For the text-containing cell, return its midpoint in [x, y] coordinate format. 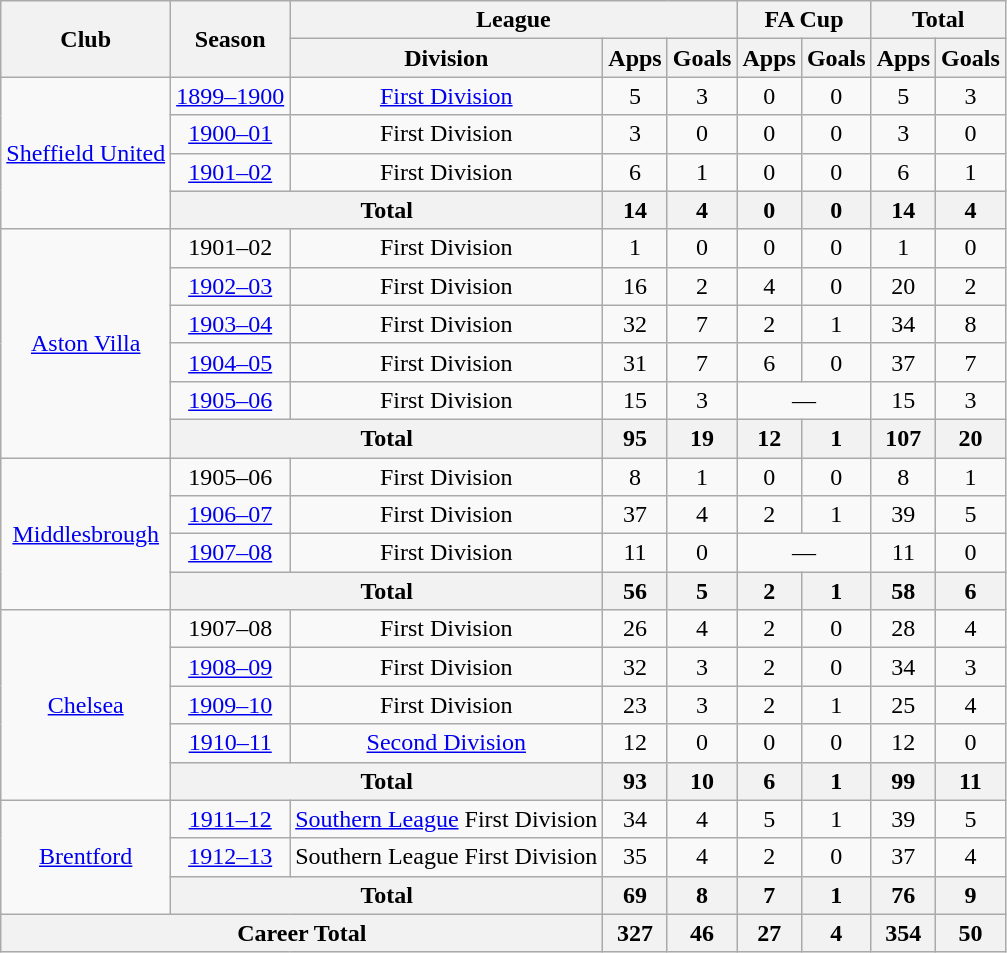
League [514, 20]
28 [903, 629]
19 [702, 438]
Aston Villa [86, 343]
10 [702, 781]
69 [635, 895]
Chelsea [86, 705]
1900–01 [230, 134]
Sheffield United [86, 153]
1910–11 [230, 743]
1902–03 [230, 286]
1908–09 [230, 667]
26 [635, 629]
76 [903, 895]
1909–10 [230, 705]
354 [903, 933]
1903–04 [230, 324]
Middlesbrough [86, 534]
Division [446, 58]
1904–05 [230, 362]
25 [903, 705]
23 [635, 705]
95 [635, 438]
327 [635, 933]
1899–1900 [230, 96]
93 [635, 781]
Season [230, 39]
31 [635, 362]
FA Cup [804, 20]
56 [635, 591]
Club [86, 39]
1912–13 [230, 857]
Brentford [86, 857]
9 [971, 895]
1911–12 [230, 819]
Career Total [302, 933]
Second Division [446, 743]
27 [769, 933]
58 [903, 591]
16 [635, 286]
107 [903, 438]
50 [971, 933]
46 [702, 933]
99 [903, 781]
1906–07 [230, 515]
35 [635, 857]
